Return the [X, Y] coordinate for the center point of the cell that contains the specified text.  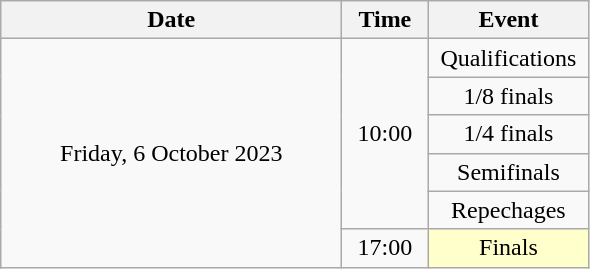
Time [385, 20]
Friday, 6 October 2023 [172, 153]
17:00 [385, 248]
Date [172, 20]
1/8 finals [508, 96]
Repechages [508, 210]
Qualifications [508, 58]
10:00 [385, 134]
Finals [508, 248]
1/4 finals [508, 134]
Semifinals [508, 172]
Event [508, 20]
